Identify which cell holds the provided text, then report its (x, y) central coordinate. 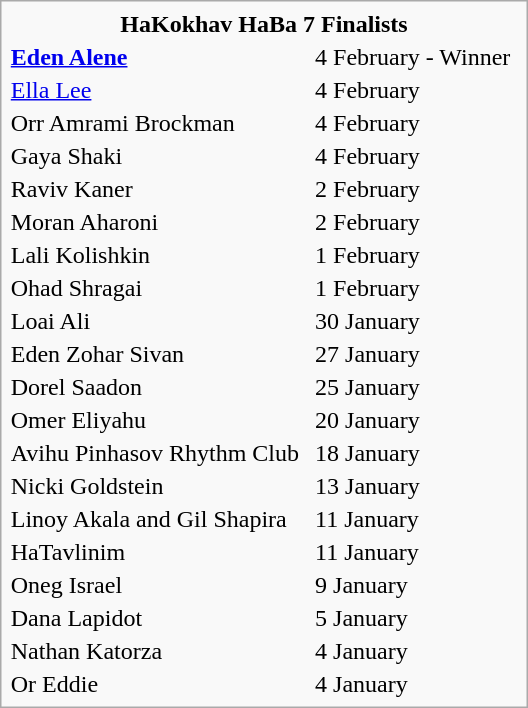
30 January (416, 321)
Loai Ali (160, 321)
Oneg Israel (160, 585)
Eden Alene (160, 57)
25 January (416, 387)
Gaya Shaki (160, 156)
13 January (416, 486)
Dana Lapidot (160, 618)
Moran Aharoni (160, 222)
Raviv Kaner (160, 189)
Eden Zohar Sivan (160, 354)
HaKokhav HaBa 7 Finalists (264, 24)
Dorel Saadon (160, 387)
Nicki Goldstein (160, 486)
18 January (416, 453)
20 January (416, 420)
9 January (416, 585)
Avihu Pinhasov Rhythm Club (160, 453)
Or Eddie (160, 684)
HaTavlinim (160, 552)
4 February - Winner (416, 57)
Orr Amrami Brockman (160, 123)
5 January (416, 618)
Omer Eliyahu (160, 420)
Ella Lee (160, 90)
Lali Kolishkin (160, 255)
Linoy Akala and Gil Shapira (160, 519)
27 January (416, 354)
Ohad Shragai (160, 288)
Nathan Katorza (160, 651)
